Detect which cell encompasses the target text, then output its [X, Y] center coordinate. 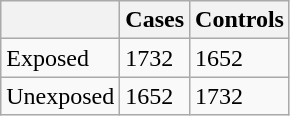
Exposed [60, 58]
Cases [155, 20]
Unexposed [60, 96]
Controls [240, 20]
